Identify which cell holds the provided text, then report its [x, y] central coordinate. 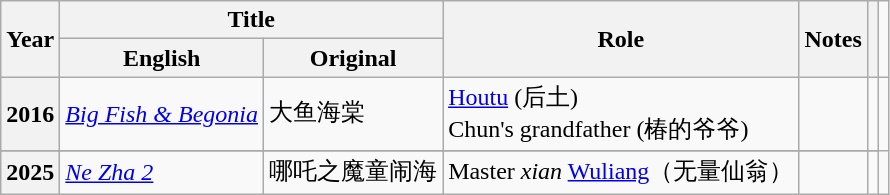
Original [354, 58]
大鱼海棠 [354, 114]
2025 [30, 172]
Ne Zha 2 [162, 172]
Big Fish & Begonia [162, 114]
Houtu (后土)Chun's grandfather (椿的爷爷) [621, 114]
Notes [833, 39]
English [162, 58]
Year [30, 39]
Master xian Wuliang（无量仙翁） [621, 172]
Role [621, 39]
2016 [30, 114]
哪吒之魔童闹海 [354, 172]
Title [252, 20]
